Identify which cell holds the provided text, then report its (x, y) central coordinate. 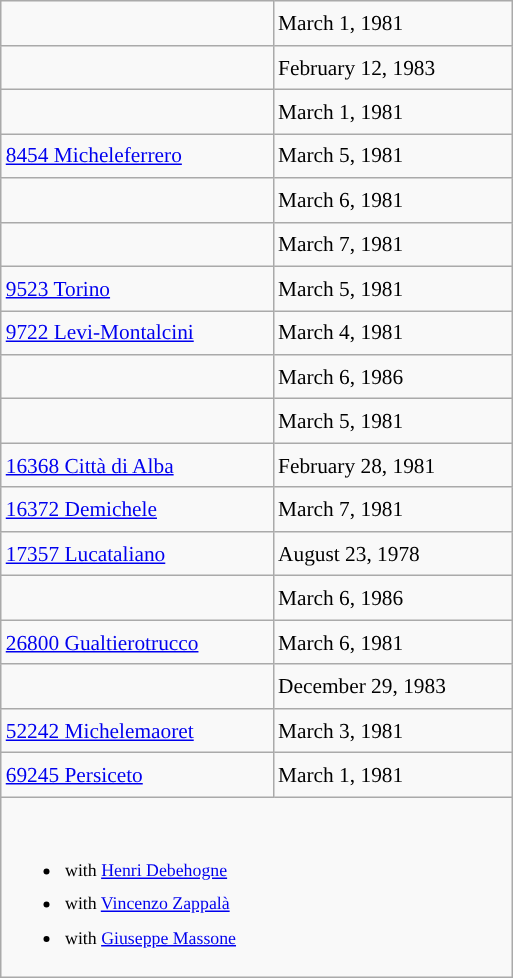
16368 Città di Alba (137, 465)
February 12, 1983 (392, 67)
December 29, 1983 (392, 686)
8454 Micheleferrero (137, 156)
52242 Michelemaoret (137, 730)
August 23, 1978 (392, 554)
with Henri Debehogne with Vincenzo Zappalà with Giuseppe Massone (256, 888)
69245 Persiceto (137, 775)
9523 Torino (137, 288)
17357 Lucataliano (137, 554)
March 4, 1981 (392, 333)
March 3, 1981 (392, 730)
26800 Gualtierotrucco (137, 642)
February 28, 1981 (392, 465)
9722 Levi-Montalcini (137, 333)
16372 Demichele (137, 509)
